Pinpoint the cell where the given text exists, returning its (X, Y) midpoint coordinate. 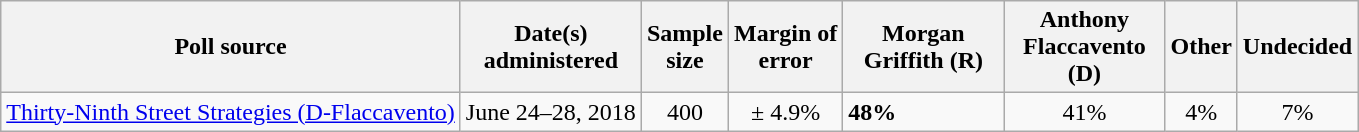
7% (1297, 112)
4% (1201, 112)
400 (684, 112)
41% (1084, 112)
Thirty-Ninth Street Strategies (D-Flaccavento) (231, 112)
Poll source (231, 47)
AnthonyFlaccavento (D) (1084, 47)
± 4.9% (785, 112)
MorganGriffith (R) (924, 47)
Margin oferror (785, 47)
Date(s)administered (550, 47)
Other (1201, 47)
June 24–28, 2018 (550, 112)
Undecided (1297, 47)
48% (924, 112)
Samplesize (684, 47)
